Output the [X, Y] coordinate of the center of the cell containing the given text.  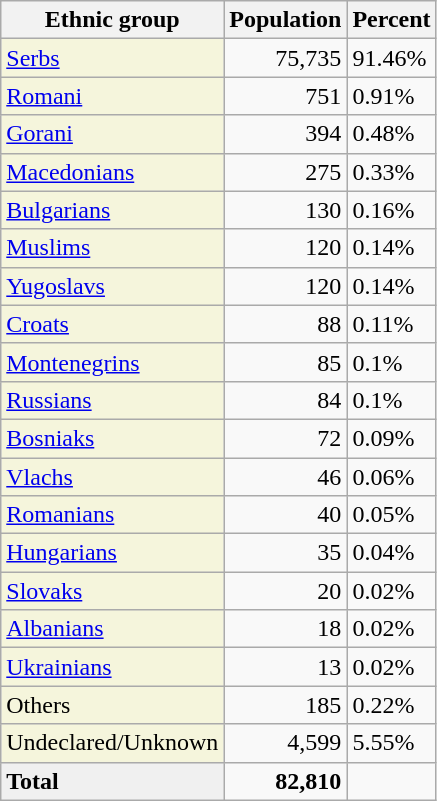
91.46% [392, 58]
Bulgarians [112, 210]
Ukrainians [112, 667]
0.09% [392, 438]
0.22% [392, 705]
Russians [112, 400]
Yugoslavs [112, 286]
751 [286, 96]
88 [286, 324]
40 [286, 515]
5.55% [392, 743]
Others [112, 705]
0.33% [392, 172]
Muslims [112, 248]
Vlachs [112, 477]
85 [286, 362]
18 [286, 629]
13 [286, 667]
0.11% [392, 324]
46 [286, 477]
Population [286, 20]
Romanians [112, 515]
Ethnic group [112, 20]
Montenegrins [112, 362]
72 [286, 438]
Romani [112, 96]
Macedonians [112, 172]
Undeclared/Unknown [112, 743]
130 [286, 210]
0.06% [392, 477]
35 [286, 553]
275 [286, 172]
185 [286, 705]
0.04% [392, 553]
0.16% [392, 210]
Serbs [112, 58]
Bosniaks [112, 438]
82,810 [286, 781]
4,599 [286, 743]
0.05% [392, 515]
84 [286, 400]
Hungarians [112, 553]
75,735 [286, 58]
Slovaks [112, 591]
0.91% [392, 96]
0.48% [392, 134]
Total [112, 781]
394 [286, 134]
Percent [392, 20]
Croats [112, 324]
Gorani [112, 134]
Albanians [112, 629]
20 [286, 591]
